Capture the cell that displays the provided text and extract its [x, y] central coordinate. 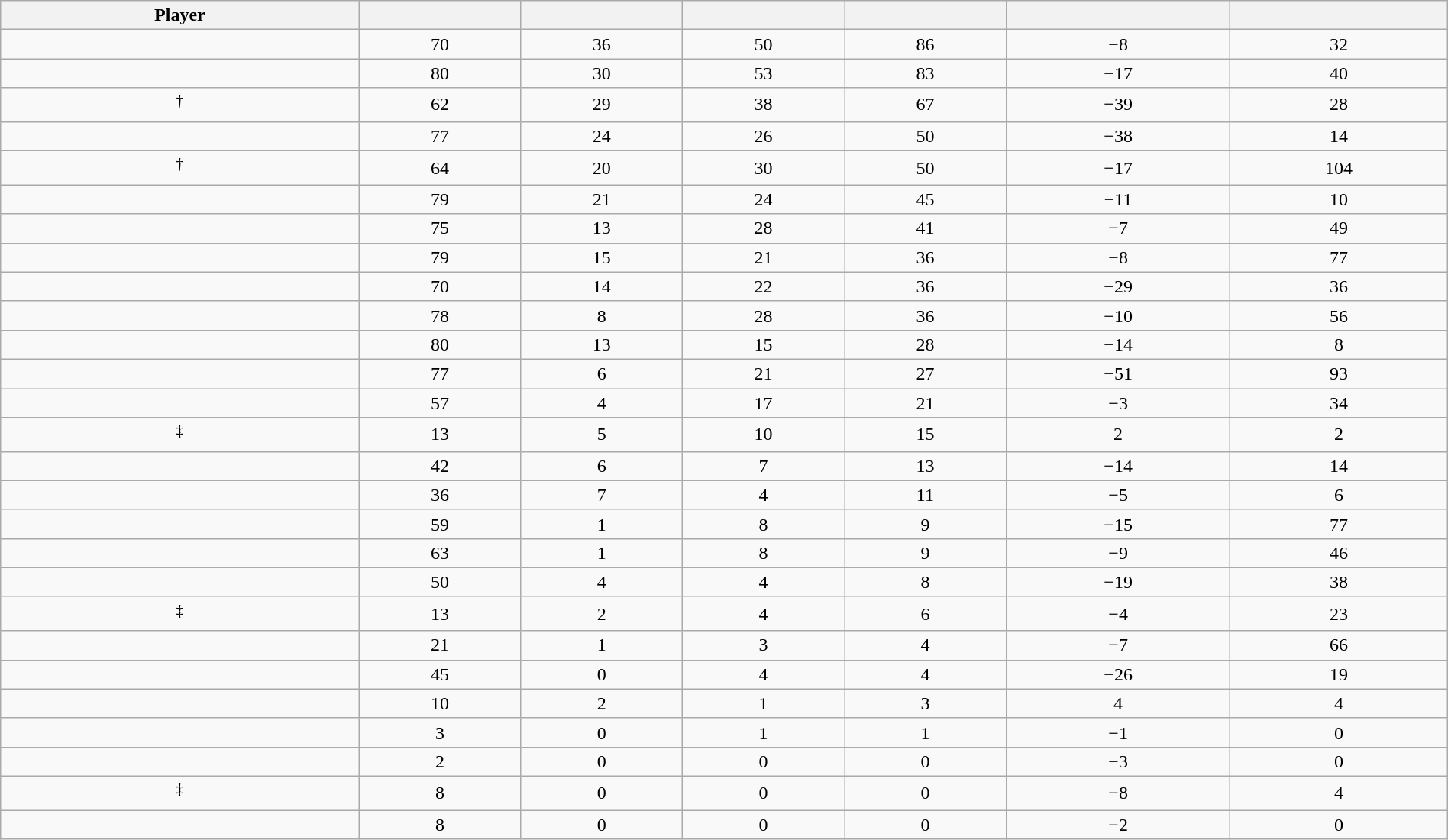
−39 [1118, 105]
−5 [1118, 495]
26 [764, 136]
19 [1339, 674]
67 [926, 105]
93 [1339, 373]
23 [1339, 614]
−2 [1118, 825]
66 [1339, 645]
56 [1339, 315]
29 [602, 105]
75 [440, 228]
86 [926, 44]
34 [1339, 403]
−19 [1118, 582]
−11 [1118, 199]
42 [440, 466]
−1 [1118, 732]
49 [1339, 228]
46 [1339, 553]
20 [602, 168]
41 [926, 228]
−51 [1118, 373]
−38 [1118, 136]
17 [764, 403]
104 [1339, 168]
−9 [1118, 553]
57 [440, 403]
27 [926, 373]
−15 [1118, 524]
83 [926, 73]
−10 [1118, 315]
11 [926, 495]
78 [440, 315]
22 [764, 286]
−26 [1118, 674]
64 [440, 168]
62 [440, 105]
−4 [1118, 614]
5 [602, 435]
32 [1339, 44]
40 [1339, 73]
63 [440, 553]
−29 [1118, 286]
Player [180, 15]
59 [440, 524]
53 [764, 73]
